Pinpoint the cell where the given text exists, returning its (X, Y) midpoint coordinate. 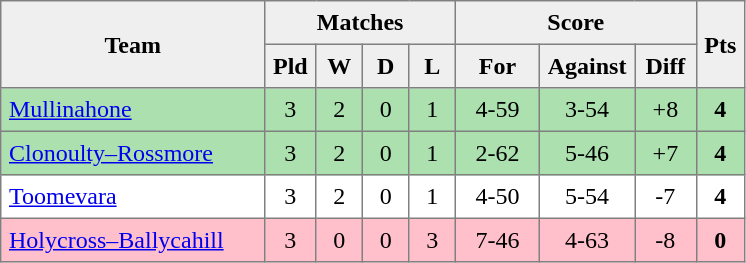
5-46 (586, 153)
Pld (290, 66)
-7 (666, 197)
4-59 (497, 110)
4-50 (497, 197)
W (339, 66)
Score (576, 23)
5-54 (586, 197)
L (432, 66)
2-62 (497, 153)
Against (586, 66)
Diff (666, 66)
Clonoulty–Rossmore (133, 153)
4-63 (586, 240)
Toomevara (133, 197)
Matches (360, 23)
D (385, 66)
+8 (666, 110)
7-46 (497, 240)
Team (133, 44)
Pts (720, 44)
Mullinahone (133, 110)
+7 (666, 153)
3-54 (586, 110)
For (497, 66)
-8 (666, 240)
Holycross–Ballycahill (133, 240)
